From the cell containing the given text, extract its center point as [X, Y] coordinate. 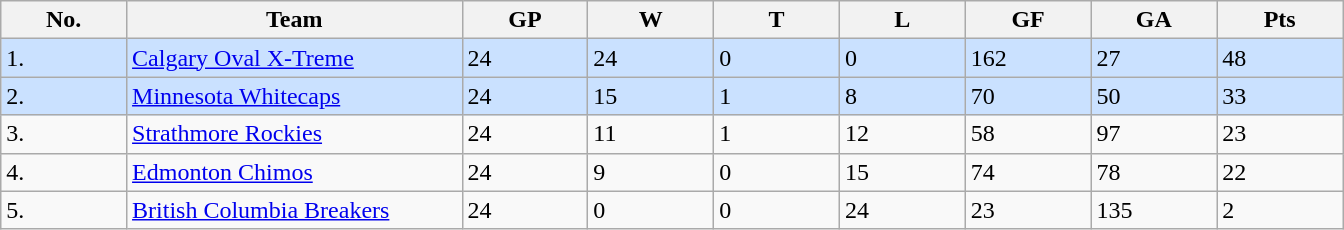
135 [1154, 210]
GP [525, 20]
8 [902, 96]
50 [1154, 96]
L [902, 20]
GA [1154, 20]
Calgary Oval X-Treme [294, 58]
4. [64, 172]
11 [651, 134]
GF [1028, 20]
27 [1154, 58]
T [777, 20]
162 [1028, 58]
2 [1280, 210]
22 [1280, 172]
Minnesota Whitecaps [294, 96]
Strathmore Rockies [294, 134]
48 [1280, 58]
British Columbia Breakers [294, 210]
58 [1028, 134]
1. [64, 58]
W [651, 20]
3. [64, 134]
78 [1154, 172]
Pts [1280, 20]
Team [294, 20]
74 [1028, 172]
5. [64, 210]
9 [651, 172]
33 [1280, 96]
No. [64, 20]
97 [1154, 134]
12 [902, 134]
Edmonton Chimos [294, 172]
2. [64, 96]
70 [1028, 96]
